Search for the cell housing the specified text and yield its [x, y] center coordinate. 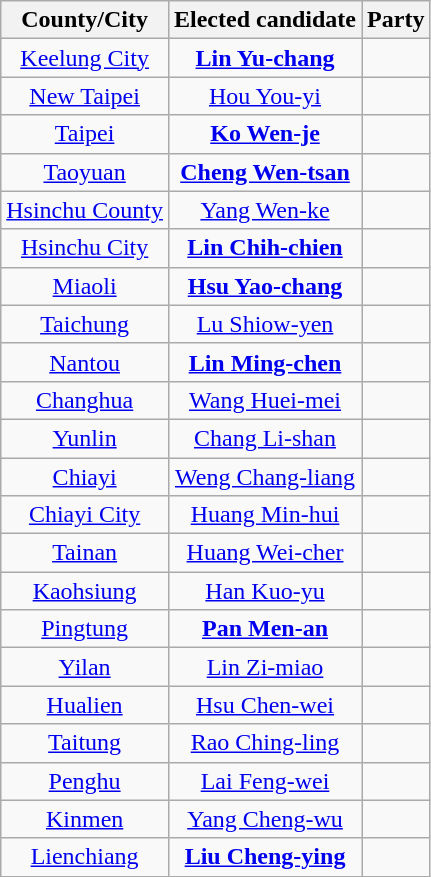
Chiayi [85, 477]
Huang Min-hui [264, 515]
Miaoli [85, 286]
Taipei [85, 134]
Rao Ching-ling [264, 743]
Penghu [85, 781]
Lin Chih-chien [264, 248]
Lin Yu-chang [264, 58]
Ko Wen-je [264, 134]
Kaohsiung [85, 591]
Pan Men-an [264, 629]
Lienchiang [85, 857]
Chang Li-shan [264, 438]
Hou You-yi [264, 96]
Hsinchu County [85, 210]
Han Kuo-yu [264, 591]
Yang Wen-ke [264, 210]
Liu Cheng-ying [264, 857]
Hsu Yao-chang [264, 286]
Lin Zi-miao [264, 667]
New Taipei [85, 96]
Party [396, 20]
Taitung [85, 743]
Cheng Wen-tsan [264, 172]
Nantou [85, 362]
Yang Cheng-wu [264, 819]
Elected candidate [264, 20]
Taichung [85, 324]
Weng Chang-liang [264, 477]
Lu Shiow-yen [264, 324]
Hsinchu City [85, 248]
Tainan [85, 553]
Wang Huei-mei [264, 400]
Lin Ming-chen [264, 362]
Changhua [85, 400]
Pingtung [85, 629]
Lai Feng-wei [264, 781]
Keelung City [85, 58]
Chiayi City [85, 515]
Huang Wei-cher [264, 553]
County/City [85, 20]
Hsu Chen-wei [264, 705]
Yunlin [85, 438]
Yilan [85, 667]
Hualien [85, 705]
Kinmen [85, 819]
Taoyuan [85, 172]
